Extract the [x, y] coordinate from the center of the cell holding the provided text.  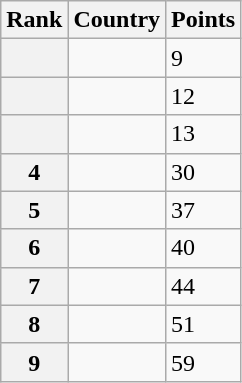
59 [204, 362]
6 [34, 248]
Points [204, 20]
8 [34, 324]
Rank [34, 20]
4 [34, 172]
13 [204, 134]
51 [204, 324]
7 [34, 286]
5 [34, 210]
44 [204, 286]
30 [204, 172]
Country [117, 20]
37 [204, 210]
12 [204, 96]
40 [204, 248]
